Find where the given text appears and provide that cell's center as (x, y) coordinate. 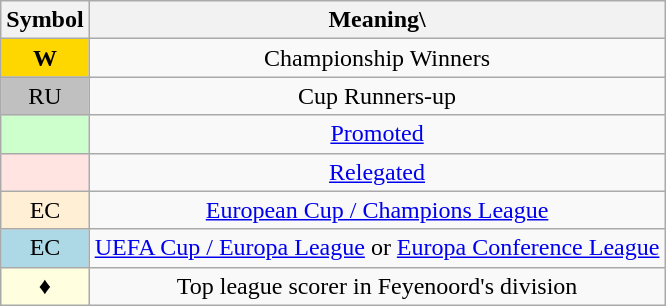
RU (45, 96)
Championship Winners (377, 58)
Symbol (45, 20)
European Cup / Champions League (377, 210)
Meaning\ (377, 20)
UEFA Cup / Europa League or Europa Conference League (377, 248)
W (45, 58)
Cup Runners-up (377, 96)
Top league scorer in Feyenoord's division (377, 286)
♦ (45, 286)
Promoted (377, 134)
Relegated (377, 172)
